Capture the cell that displays the provided text and extract its (X, Y) central coordinate. 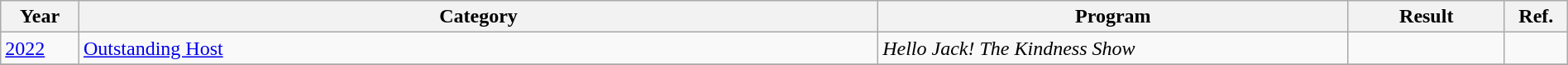
Ref. (1536, 17)
Result (1426, 17)
Outstanding Host (478, 48)
Program (1113, 17)
Year (40, 17)
Hello Jack! The Kindness Show (1113, 48)
Category (478, 17)
2022 (40, 48)
